Return the (x, y) coordinate for the center point of the cell that contains the specified text.  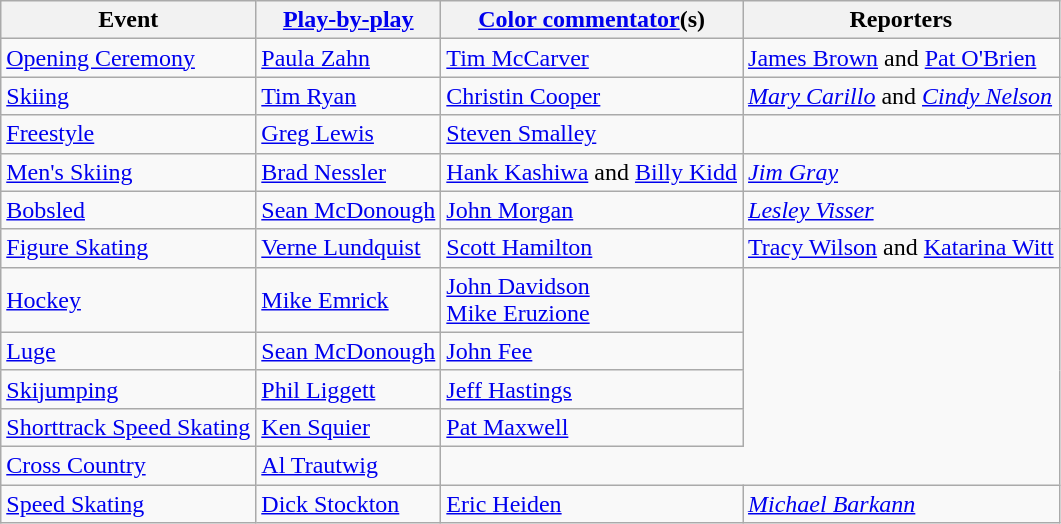
Al Trautwig (348, 465)
Tim Ryan (348, 96)
Mike Emrick (348, 300)
Scott Hamilton (592, 248)
Steven Smalley (592, 134)
John Morgan (592, 210)
Play-by-play (348, 20)
Hockey (128, 300)
Greg Lewis (348, 134)
Brad Nessler (348, 172)
Verne Lundquist (348, 248)
Luge (128, 351)
Event (128, 20)
Jeff Hastings (592, 389)
Color commentator(s) (592, 20)
Pat Maxwell (592, 427)
Tracy Wilson and Katarina Witt (902, 248)
Bobsled (128, 210)
Hank Kashiwa and Billy Kidd (592, 172)
Skiing (128, 96)
Ken Squier (348, 427)
Speed Skating (128, 503)
Skijumping (128, 389)
Freestyle (128, 134)
Michael Barkann (902, 503)
Opening Ceremony (128, 58)
John DavidsonMike Eruzione (592, 300)
Lesley Visser (902, 210)
Paula Zahn (348, 58)
Reporters (902, 20)
James Brown and Pat O'Brien (902, 58)
Eric Heiden (592, 503)
Christin Cooper (592, 96)
Phil Liggett (348, 389)
Figure Skating (128, 248)
Dick Stockton (348, 503)
Jim Gray (902, 172)
Cross Country (128, 465)
Shorttrack Speed Skating (128, 427)
Mary Carillo and Cindy Nelson (902, 96)
Men's Skiing (128, 172)
Tim McCarver (592, 58)
John Fee (592, 351)
